For the text-containing cell, return its midpoint in [X, Y] coordinate format. 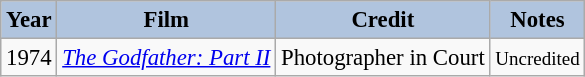
The Godfather: Part II [166, 58]
1974 [29, 58]
Photographer in Court [383, 58]
Year [29, 20]
Credit [383, 20]
Notes [538, 20]
Film [166, 20]
Uncredited [538, 58]
